Determine the [x, y] coordinate at the center of the cell enclosing the given text.  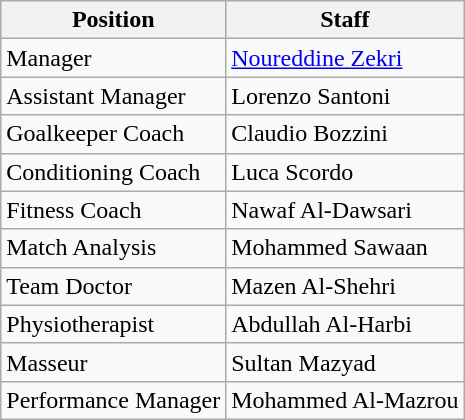
Sultan Mazyad [345, 362]
Nawaf Al-Dawsari [345, 210]
Assistant Manager [114, 96]
Manager [114, 58]
Claudio Bozzini [345, 134]
Lorenzo Santoni [345, 96]
Mohammed Al-Mazrou [345, 400]
Mazen Al-Shehri [345, 286]
Staff [345, 20]
Masseur [114, 362]
Noureddine Zekri [345, 58]
Performance Manager [114, 400]
Goalkeeper Coach [114, 134]
Match Analysis [114, 248]
Fitness Coach [114, 210]
Conditioning Coach [114, 172]
Luca Scordo [345, 172]
Team Doctor [114, 286]
Mohammed Sawaan [345, 248]
Physiotherapist [114, 324]
Position [114, 20]
Abdullah Al-Harbi [345, 324]
